Locate the cell with the specified text and output its (X, Y) center coordinate. 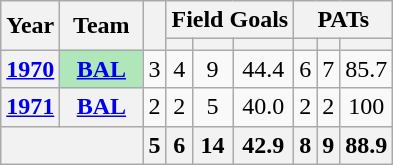
7 (328, 69)
1970 (30, 69)
100 (366, 107)
3 (154, 69)
40.0 (264, 107)
Year (30, 26)
42.9 (264, 145)
85.7 (366, 69)
Field Goals (230, 20)
44.4 (264, 69)
14 (212, 145)
Team (102, 26)
PATs (344, 20)
4 (179, 69)
88.9 (366, 145)
8 (306, 145)
1971 (30, 107)
